For the text-containing cell, return its midpoint in (x, y) coordinate format. 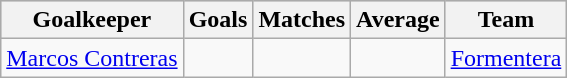
Goalkeeper (92, 20)
Matches (302, 20)
Goals (218, 20)
Team (506, 20)
Average (398, 20)
Marcos Contreras (92, 58)
Formentera (506, 58)
